From the cell containing the given text, extract its center point as [X, Y] coordinate. 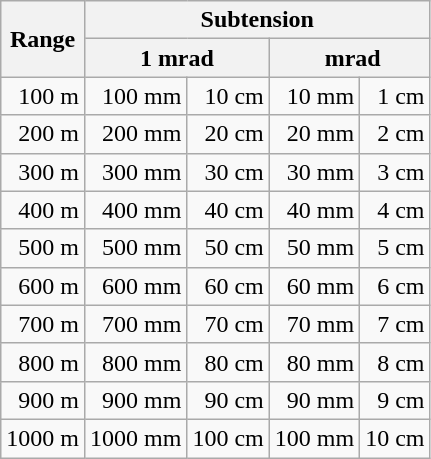
50 mm [314, 248]
9 cm [395, 400]
700 m [43, 324]
200 mm [135, 134]
400 mm [135, 210]
800 mm [135, 362]
20 cm [228, 134]
2 cm [395, 134]
40 cm [228, 210]
600 m [43, 286]
70 cm [228, 324]
30 cm [228, 172]
4 cm [395, 210]
mrad [350, 58]
5 cm [395, 248]
6 cm [395, 286]
600 mm [135, 286]
40 mm [314, 210]
500 mm [135, 248]
400 m [43, 210]
20 mm [314, 134]
30 mm [314, 172]
300 mm [135, 172]
100 cm [228, 438]
1 mrad [176, 58]
90 mm [314, 400]
7 cm [395, 324]
100 m [43, 96]
1 cm [395, 96]
80 cm [228, 362]
50 cm [228, 248]
80 mm [314, 362]
1000 m [43, 438]
200 m [43, 134]
500 m [43, 248]
70 mm [314, 324]
Range [43, 39]
10 mm [314, 96]
3 cm [395, 172]
800 m [43, 362]
900 m [43, 400]
1000 mm [135, 438]
60 mm [314, 286]
900 mm [135, 400]
Subtension [257, 20]
8 cm [395, 362]
60 cm [228, 286]
300 m [43, 172]
700 mm [135, 324]
90 cm [228, 400]
